From the cell containing the given text, extract its center point as (x, y) coordinate. 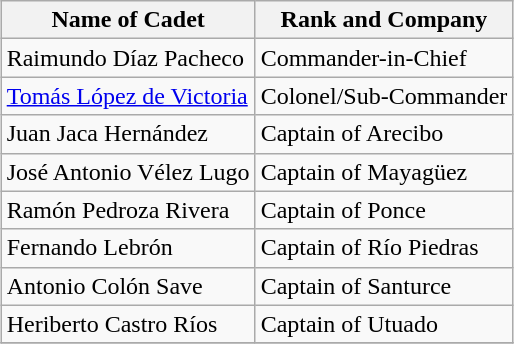
Fernando Lebrón (128, 248)
Captain of Arecibo (384, 134)
Captain of Ponce (384, 210)
José Antonio Vélez Lugo (128, 172)
Name of Cadet (128, 20)
Antonio Colón Save (128, 286)
Captain of Río Piedras (384, 248)
Captain of Mayagüez (384, 172)
Tomás López de Victoria (128, 96)
Captain of Utuado (384, 324)
Rank and Company (384, 20)
Captain of Santurce (384, 286)
Juan Jaca Hernández (128, 134)
Raimundo Díaz Pacheco (128, 58)
Commander-in-Chief (384, 58)
Colonel/Sub-Commander (384, 96)
Heriberto Castro Ríos (128, 324)
Ramón Pedroza Rivera (128, 210)
